Extract the (X, Y) coordinate from the center of the cell holding the provided text.  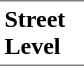
Street Level (42, 33)
